Search for the cell housing the specified text and yield its [X, Y] center coordinate. 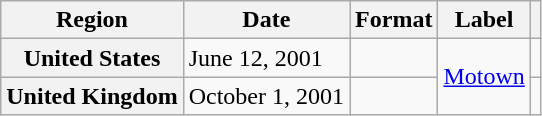
United States [92, 58]
Label [484, 20]
Motown [484, 77]
Region [92, 20]
United Kingdom [92, 96]
June 12, 2001 [266, 58]
October 1, 2001 [266, 96]
Format [394, 20]
Date [266, 20]
